Locate the cell with the specified text and output its [X, Y] center coordinate. 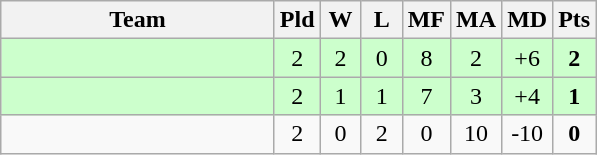
Team [138, 20]
-10 [528, 134]
W [340, 20]
+4 [528, 96]
MF [426, 20]
Pld [297, 20]
8 [426, 58]
7 [426, 96]
+6 [528, 58]
MA [476, 20]
L [382, 20]
Pts [574, 20]
10 [476, 134]
3 [476, 96]
MD [528, 20]
